Find where the given text appears and provide that cell's center as (x, y) coordinate. 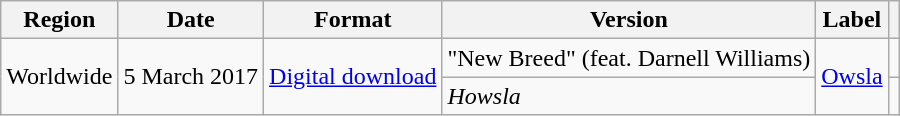
Howsla (629, 96)
Label (852, 20)
Date (191, 20)
Worldwide (60, 77)
Region (60, 20)
Digital download (353, 77)
Version (629, 20)
5 March 2017 (191, 77)
Format (353, 20)
"New Breed" (feat. Darnell Williams) (629, 58)
Owsla (852, 77)
